Search for the cell housing the specified text and yield its (x, y) center coordinate. 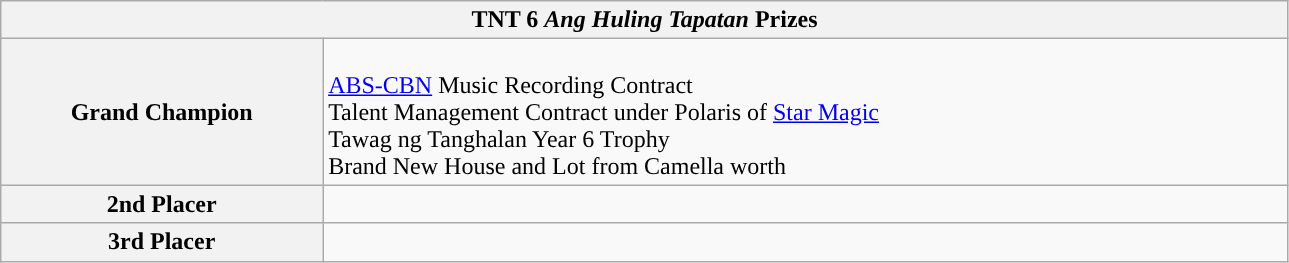
Grand Champion (162, 112)
3rd Placer (162, 242)
2nd Placer (162, 204)
TNT 6 Ang Huling Tapatan Prizes (644, 20)
